Extract the [x, y] coordinate from the center of the cell holding the provided text.  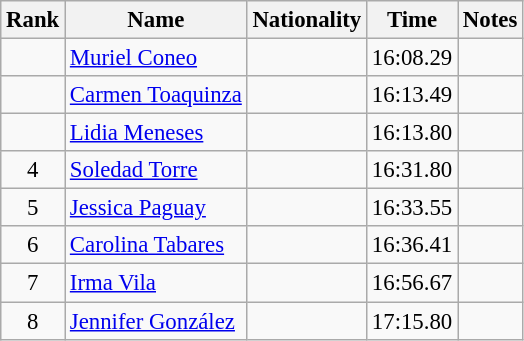
6 [33, 245]
7 [33, 283]
Jessica Paguay [156, 208]
Carolina Tabares [156, 245]
Soledad Torre [156, 170]
Rank [33, 20]
Irma Vila [156, 283]
Carmen Toaquinza [156, 95]
4 [33, 170]
16:36.41 [412, 245]
16:13.80 [412, 133]
16:08.29 [412, 58]
Lidia Meneses [156, 133]
16:33.55 [412, 208]
17:15.80 [412, 321]
Name [156, 20]
Time [412, 20]
16:13.49 [412, 95]
16:56.67 [412, 283]
Notes [490, 20]
Muriel Coneo [156, 58]
16:31.80 [412, 170]
Nationality [306, 20]
5 [33, 208]
8 [33, 321]
Jennifer González [156, 321]
